Search for the cell housing the specified text and yield its [X, Y] center coordinate. 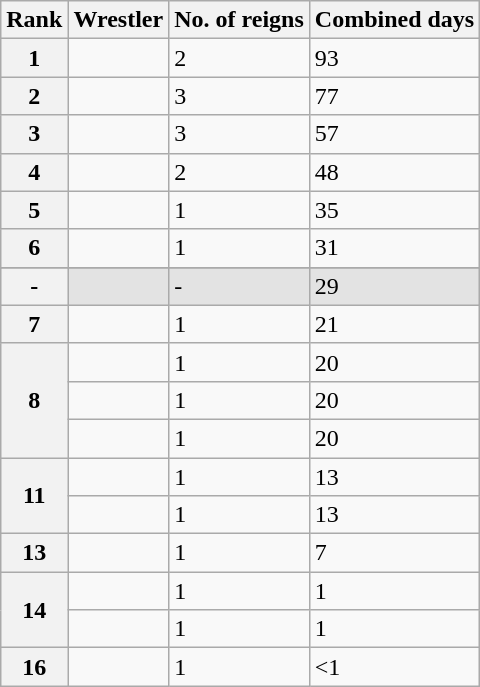
5 [34, 210]
48 [394, 172]
14 [34, 610]
6 [34, 248]
No. of reigns [240, 20]
31 [394, 248]
77 [394, 96]
Rank [34, 20]
29 [394, 286]
57 [394, 134]
35 [394, 210]
21 [394, 324]
Wrestler [118, 20]
4 [34, 172]
11 [34, 496]
Combined days [394, 20]
<1 [394, 667]
16 [34, 667]
8 [34, 400]
93 [394, 58]
